From the cell containing the given text, extract its center point as [x, y] coordinate. 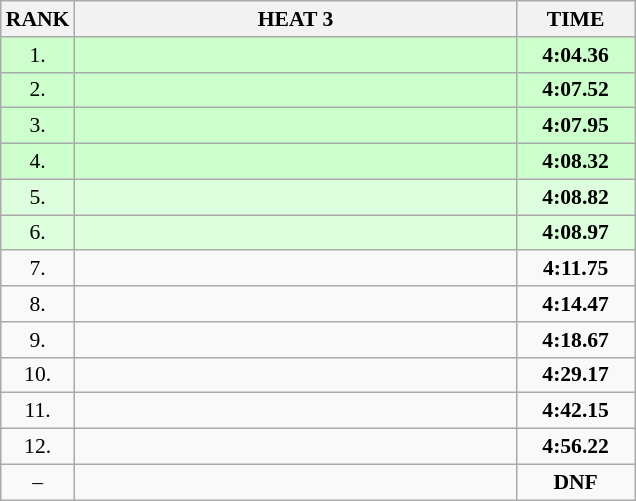
9. [38, 340]
4:07.52 [576, 90]
4:07.95 [576, 126]
4:18.67 [576, 340]
HEAT 3 [295, 19]
4:14.47 [576, 304]
7. [38, 269]
4:11.75 [576, 269]
11. [38, 411]
4:56.22 [576, 447]
4:08.82 [576, 197]
DNF [576, 482]
2. [38, 90]
TIME [576, 19]
1. [38, 55]
4:08.32 [576, 162]
– [38, 482]
6. [38, 233]
4:04.36 [576, 55]
10. [38, 375]
4:29.17 [576, 375]
12. [38, 447]
4. [38, 162]
RANK [38, 19]
5. [38, 197]
4:08.97 [576, 233]
3. [38, 126]
4:42.15 [576, 411]
8. [38, 304]
